Extract the [X, Y] coordinate from the center of the cell holding the provided text.  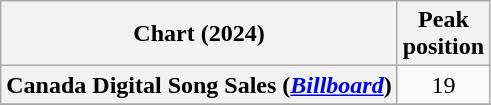
Chart (2024) [199, 34]
Peakposition [443, 34]
19 [443, 85]
Canada Digital Song Sales (Billboard) [199, 85]
